Scan for the cell matching the given text and deliver its [X, Y] coordinate at center. 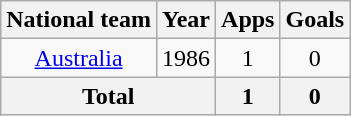
Apps [248, 20]
Year [186, 20]
1986 [186, 58]
Total [108, 96]
Goals [315, 20]
National team [79, 20]
Australia [79, 58]
